Output the [X, Y] coordinate of the center of the cell containing the given text.  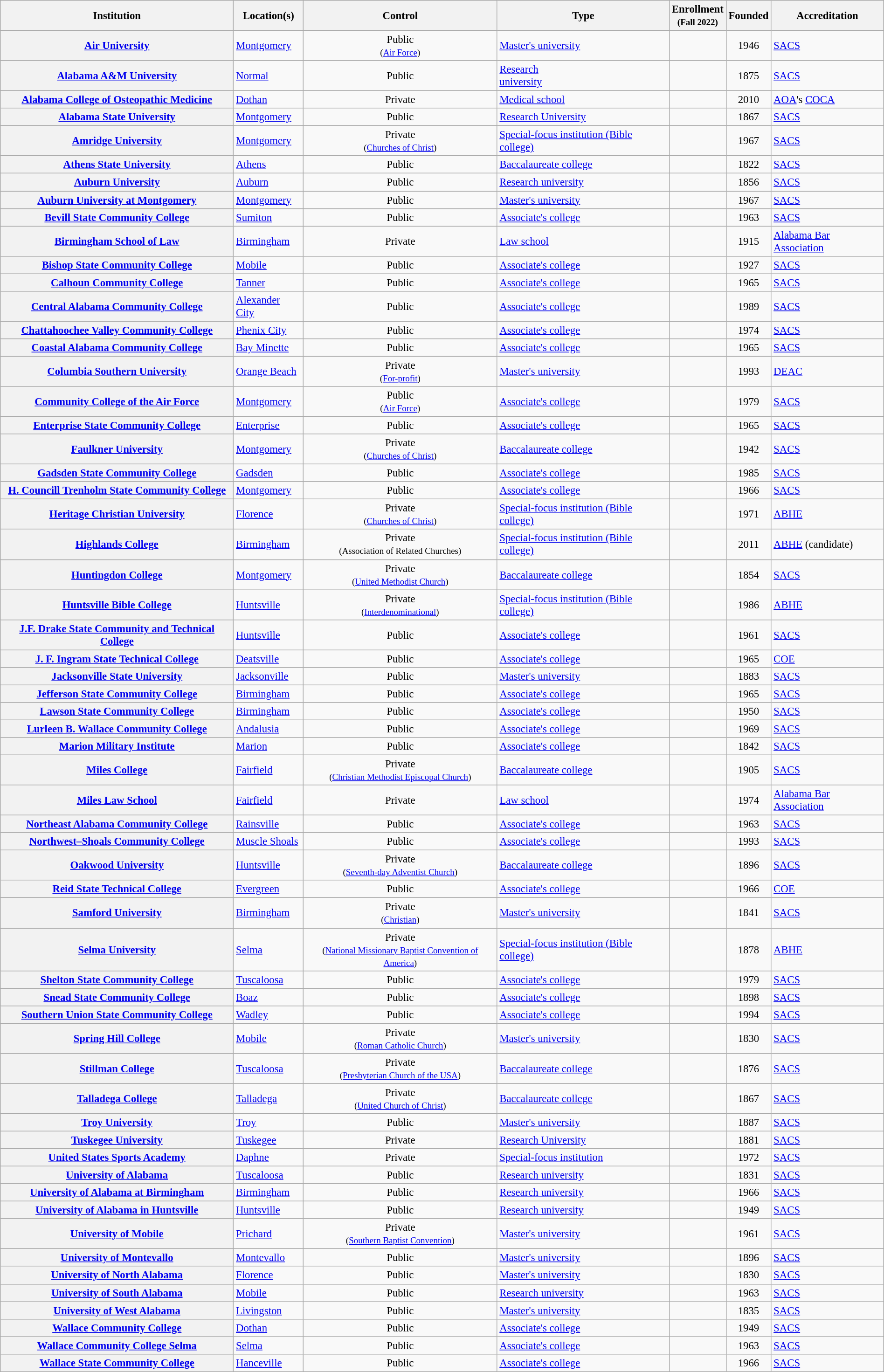
Phenix City [269, 330]
1994 [749, 1014]
Marion Military Institute [117, 746]
2011 [749, 545]
Bay Minette [269, 348]
Snead State Community College [117, 997]
1878 [749, 950]
Miles College [117, 770]
University of Mobile [117, 1234]
Alabama State University [117, 117]
1887 [749, 1123]
Prichard [269, 1234]
Location(s) [269, 16]
AOA's COCA [827, 100]
Marion [269, 746]
Private(Interdenominational) [400, 605]
Selma University [117, 950]
Lurleen B. Wallace Community College [117, 729]
Amridge University [117, 141]
Wallace Community College Selma [117, 1345]
Stillman College [117, 1069]
Deatsville [269, 659]
Gadsden [269, 473]
1822 [749, 165]
Lawson State Community College [117, 711]
Central Alabama Community College [117, 307]
1986 [749, 605]
Daphne [269, 1158]
H. Councill Trenholm State Community College [117, 490]
Alabama A&M University [117, 76]
Sumiton [269, 217]
Samford University [117, 913]
Accreditation [827, 16]
Heritage Christian University [117, 515]
Oakwood University [117, 865]
Private(United Methodist Church) [400, 574]
Researchuniversity [583, 76]
Northwest–Shoals Community College [117, 841]
1971 [749, 515]
Private(Christian) [400, 913]
Northeast Alabama Community College [117, 824]
Normal [269, 76]
Private(Association of Related Churches) [400, 545]
Tuskegee [269, 1140]
Shelton State Community College [117, 979]
University of Alabama [117, 1175]
Livingston [269, 1310]
1883 [749, 676]
1876 [749, 1069]
Auburn [269, 182]
Institution [117, 16]
Faulkner University [117, 449]
Wallace State Community College [117, 1363]
Auburn University at Montgomery [117, 200]
Jacksonville State University [117, 676]
Boaz [269, 997]
Private(United Church of Christ) [400, 1098]
Tuskegee University [117, 1140]
Troy [269, 1123]
1881 [749, 1140]
Community College of the Air Force [117, 402]
Troy University [117, 1123]
Jefferson State Community College [117, 694]
Auburn University [117, 182]
Talladega College [117, 1098]
1927 [749, 265]
Alexander City [269, 307]
Air University [117, 46]
Spring Hill College [117, 1039]
Rainsville [269, 824]
Evergreen [269, 889]
Medical school [583, 100]
Columbia Southern University [117, 371]
J.F. Drake State Community and Technical College [117, 635]
Private(Southern Baptist Convention) [400, 1234]
Alabama College of Osteopathic Medicine [117, 100]
Hanceville [269, 1363]
Type [583, 16]
Special-focus institution [583, 1158]
Talladega [269, 1098]
Wadley [269, 1014]
Private(Seventh-day Adventist Church) [400, 865]
1856 [749, 182]
Jacksonville [269, 676]
Highlands College [117, 545]
1950 [749, 711]
Tanner [269, 283]
1842 [749, 746]
Calhoun Community College [117, 283]
ABHE (candidate) [827, 545]
United States Sports Academy [117, 1158]
Montevallo [269, 1258]
University of West Alabama [117, 1310]
1942 [749, 449]
1898 [749, 997]
Wallace Community College [117, 1328]
University of South Alabama [117, 1293]
Enrollment(Fall 2022) [698, 16]
Private(Presbyterian Church of the USA) [400, 1069]
Miles Law School [117, 800]
1835 [749, 1310]
1905 [749, 770]
Athens [269, 165]
Bishop State Community College [117, 265]
1831 [749, 1175]
Huntsville Bible College [117, 605]
Private(National Missionary Baptist Convention of America) [400, 950]
1841 [749, 913]
1985 [749, 473]
University of Montevallo [117, 1258]
1989 [749, 307]
Enterprise State Community College [117, 426]
Private(Christian Methodist Episcopal Church) [400, 770]
Birmingham School of Law [117, 241]
1969 [749, 729]
Reid State Technical College [117, 889]
1875 [749, 76]
University of Alabama in Huntsville [117, 1210]
Private(For-profit) [400, 371]
University of North Alabama [117, 1275]
Control [400, 16]
Andalusia [269, 729]
Bevill State Community College [117, 217]
DEAC [827, 371]
J. F. Ingram State Technical College [117, 659]
Chattahoochee Valley Community College [117, 330]
University of Alabama at Birmingham [117, 1193]
Muscle Shoals [269, 841]
Founded [749, 16]
1972 [749, 1158]
2010 [749, 100]
Private(Roman Catholic Church) [400, 1039]
Coastal Alabama Community College [117, 348]
Enterprise [269, 426]
Gadsden State Community College [117, 473]
Athens State University [117, 165]
1915 [749, 241]
1854 [749, 574]
1946 [749, 46]
Southern Union State Community College [117, 1014]
Huntingdon College [117, 574]
Orange Beach [269, 371]
